Output the (X, Y) coordinate of the center of the cell containing the given text.  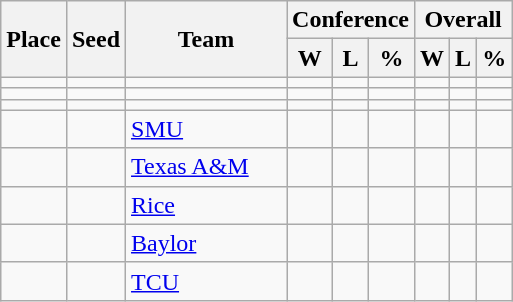
Place (34, 39)
Rice (206, 205)
Team (206, 39)
Seed (96, 39)
Baylor (206, 243)
Texas A&M (206, 167)
Overall (462, 20)
SMU (206, 129)
TCU (206, 281)
Conference (351, 20)
